Detect which cell encompasses the target text, then output its [x, y] center coordinate. 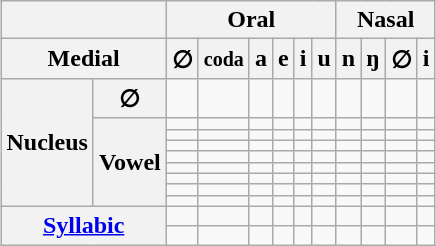
coda [224, 59]
Vowel [130, 162]
Oral [251, 20]
Nasal [386, 20]
a [260, 59]
Nucleus [47, 142]
Medial [84, 59]
u [324, 59]
ŋ [373, 59]
Syllabic [84, 225]
e [283, 59]
n [348, 59]
